Provide the (X, Y) coordinate of the cell's center where the given text is located.  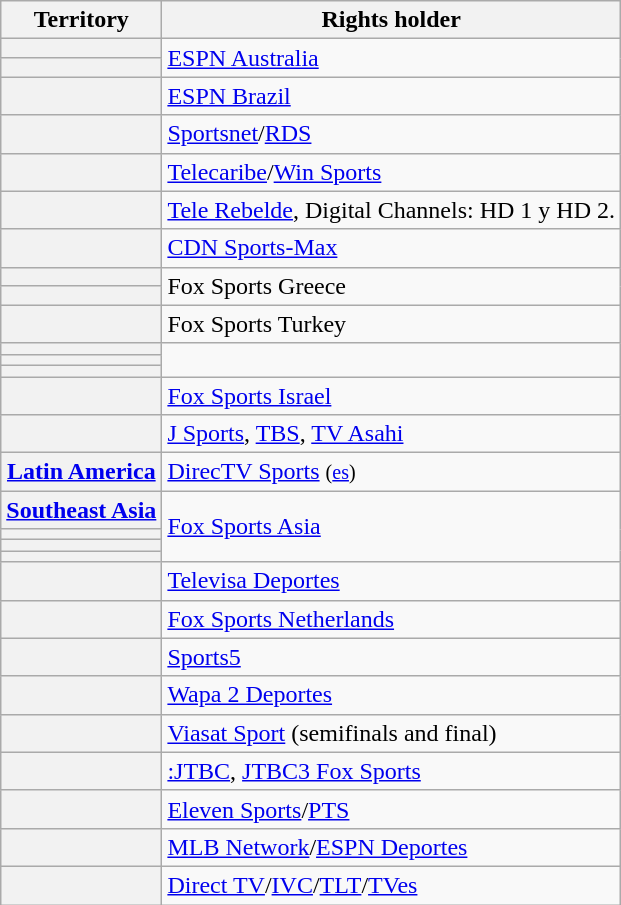
Tele Rebelde, Digital Channels: HD 1 y HD 2. (392, 210)
Viasat Sport (semifinals and final) (392, 733)
Southeast Asia (82, 510)
Fox Sports Greece (392, 286)
Sportsnet/RDS (392, 134)
Telecaribe/Win Sports (392, 172)
CDN Sports-Max (392, 248)
Rights holder (392, 20)
Sports5 (392, 657)
MLB Network/ESPN Deportes (392, 847)
Fox Sports Turkey (392, 324)
DirecTV Sports (es) (392, 472)
Latin America (82, 472)
Wapa 2 Deportes (392, 695)
Direct TV/IVC/TLT/TVes (392, 885)
Fox Sports Netherlands (392, 619)
Fox Sports Israel (392, 395)
Territory (82, 20)
J Sports, TBS, TV Asahi (392, 434)
:JTBC, JTBC3 Fox Sports (392, 771)
Fox Sports Asia (392, 526)
Televisa Deportes (392, 581)
Eleven Sports/PTS (392, 809)
ESPN Brazil (392, 96)
ESPN Australia (392, 58)
